Find where the given text appears and provide that cell's center as (X, Y) coordinate. 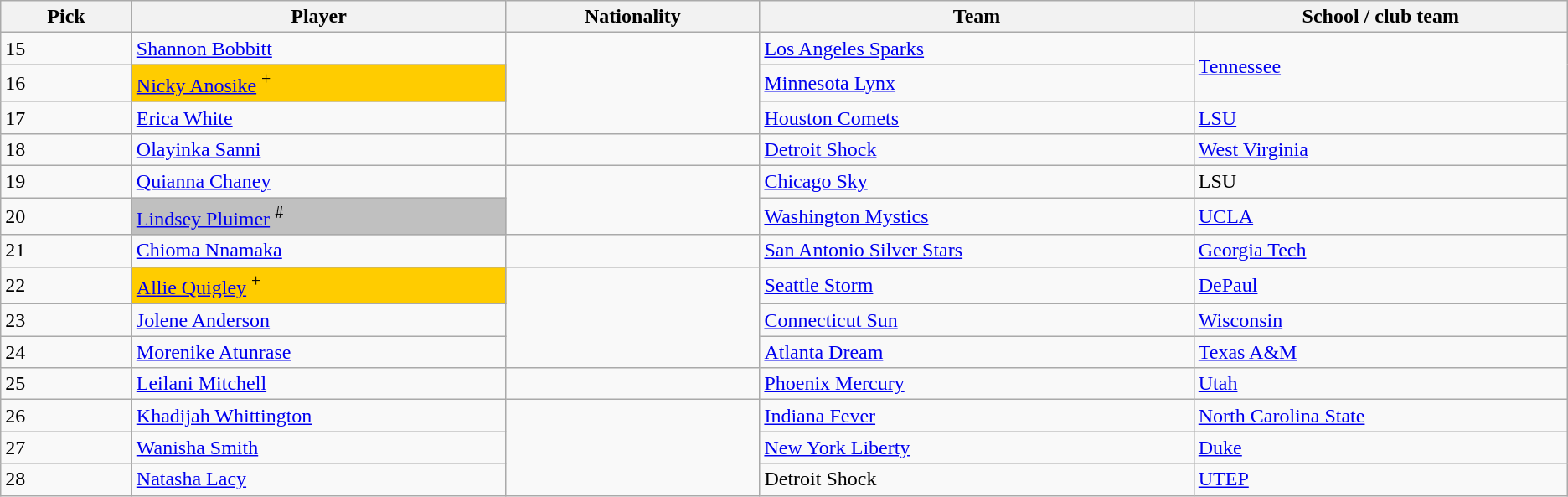
Connecticut Sun (977, 320)
Houston Comets (977, 117)
Pick (67, 17)
Natasha Lacy (318, 479)
16 (67, 84)
Los Angeles Sparks (977, 49)
New York Liberty (977, 448)
Erica White (318, 117)
26 (67, 416)
Nationality (633, 17)
28 (67, 479)
21 (67, 251)
27 (67, 448)
Washington Mystics (977, 216)
23 (67, 320)
Phoenix Mercury (977, 384)
Team (977, 17)
17 (67, 117)
15 (67, 49)
Player (318, 17)
Khadijah Whittington (318, 416)
Olayinka Sanni (318, 149)
UCLA (1380, 216)
Jolene Anderson (318, 320)
UTEP (1380, 479)
Duke (1380, 448)
Indiana Fever (977, 416)
Morenike Atunrase (318, 352)
School / club team (1380, 17)
24 (67, 352)
DePaul (1380, 285)
Shannon Bobbitt (318, 49)
Georgia Tech (1380, 251)
Atlanta Dream (977, 352)
Lindsey Pluimer # (318, 216)
West Virginia (1380, 149)
Wisconsin (1380, 320)
Minnesota Lynx (977, 84)
19 (67, 182)
18 (67, 149)
Tennessee (1380, 67)
North Carolina State (1380, 416)
Allie Quigley + (318, 285)
25 (67, 384)
Nicky Anosike + (318, 84)
San Antonio Silver Stars (977, 251)
Wanisha Smith (318, 448)
20 (67, 216)
Leilani Mitchell (318, 384)
Seattle Storm (977, 285)
22 (67, 285)
Chioma Nnamaka (318, 251)
Chicago Sky (977, 182)
Utah (1380, 384)
Quianna Chaney (318, 182)
Texas A&M (1380, 352)
